For the text-containing cell, return its midpoint in [X, Y] coordinate format. 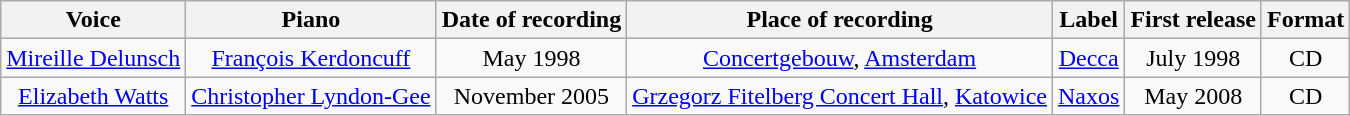
François Kerdoncuff [311, 58]
Mireille Delunsch [94, 58]
Label [1089, 20]
Format [1305, 20]
Elizabeth Watts [94, 96]
May 2008 [1194, 96]
November 2005 [532, 96]
Place of recording [840, 20]
Christopher Lyndon-Gee [311, 96]
First release [1194, 20]
Concertgebouw, Amsterdam [840, 58]
July 1998 [1194, 58]
Decca [1089, 58]
May 1998 [532, 58]
Naxos [1089, 96]
Date of recording [532, 20]
Voice [94, 20]
Piano [311, 20]
Grzegorz Fitelberg Concert Hall, Katowice [840, 96]
